From the cell containing the given text, extract its center point as (X, Y) coordinate. 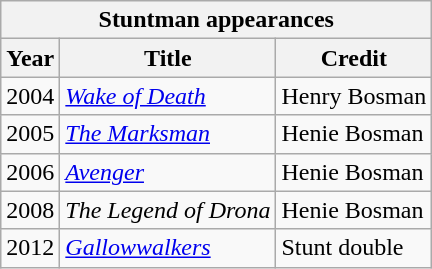
Stuntman appearances (216, 20)
The Marksman (168, 134)
Year (30, 58)
Credit (354, 58)
Stunt double (354, 248)
Wake of Death (168, 96)
The Legend of Drona (168, 210)
Gallowwalkers (168, 248)
Henry Bosman (354, 96)
2008 (30, 210)
Title (168, 58)
2004 (30, 96)
2006 (30, 172)
2012 (30, 248)
2005 (30, 134)
Avenger (168, 172)
